Detect which cell encompasses the target text, then output its [X, Y] center coordinate. 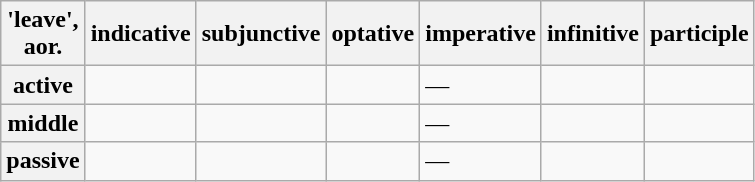
infinitive [592, 34]
active [43, 85]
imperative [481, 34]
optative [373, 34]
'leave',aor. [43, 34]
passive [43, 161]
subjunctive [261, 34]
participle [699, 34]
middle [43, 123]
indicative [140, 34]
